Locate the cell with the specified text and output its [X, Y] center coordinate. 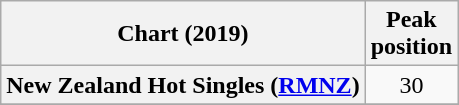
Chart (2019) [183, 34]
Peakposition [411, 34]
30 [411, 85]
New Zealand Hot Singles (RMNZ) [183, 85]
